Provide the [x, y] coordinate of the cell's center where the given text is located.  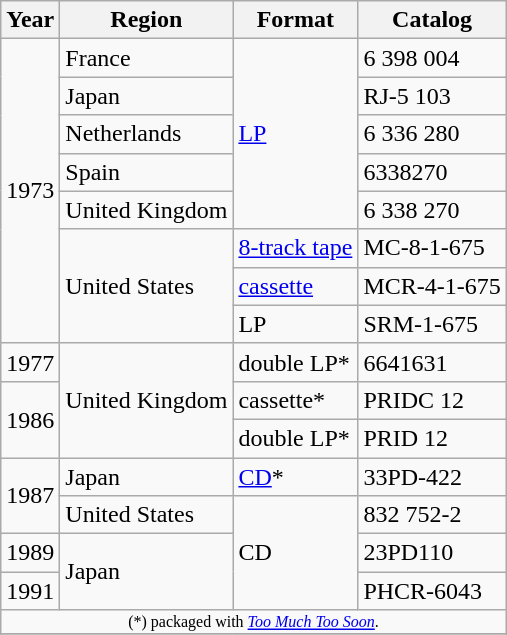
1986 [30, 419]
Format [296, 20]
MCR-4-1-675 [432, 286]
6641631 [432, 362]
1991 [30, 591]
6 338 270 [432, 210]
6 336 280 [432, 134]
SRM-1-675 [432, 324]
France [146, 58]
832 752-2 [432, 515]
CD* [296, 477]
PRIDC 12 [432, 400]
1989 [30, 553]
1977 [30, 362]
RJ-5 103 [432, 96]
Region [146, 20]
cassette [296, 286]
cassette* [296, 400]
Catalog [432, 20]
(*) packaged with Too Much Too Soon. [254, 622]
MC-8-1-675 [432, 248]
8-track tape [296, 248]
Netherlands [146, 134]
PRID 12 [432, 438]
PHCR-6043 [432, 591]
23PD110 [432, 553]
1973 [30, 191]
Year [30, 20]
1987 [30, 496]
6338270 [432, 172]
CD [296, 553]
Spain [146, 172]
6 398 004 [432, 58]
33PD-422 [432, 477]
